For the text-containing cell, return its midpoint in (X, Y) coordinate format. 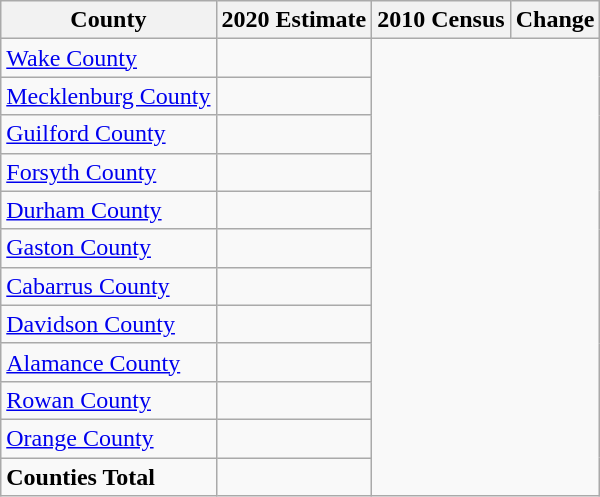
County (108, 20)
Gaston County (108, 248)
Wake County (108, 58)
Alamance County (108, 362)
Cabarrus County (108, 286)
Counties Total (108, 477)
Orange County (108, 438)
Forsyth County (108, 172)
Rowan County (108, 400)
Guilford County (108, 134)
Durham County (108, 210)
2010 Census (441, 20)
Mecklenburg County (108, 96)
Change (555, 20)
Davidson County (108, 324)
2020 Estimate (294, 20)
